Provide the [x, y] coordinate of the cell's center where the given text is located.  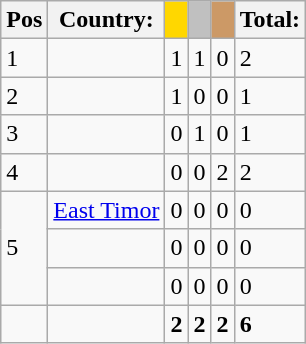
Pos [24, 20]
Country: [106, 20]
3 [24, 134]
East Timor [106, 210]
5 [24, 248]
Total: [270, 20]
4 [24, 172]
6 [270, 324]
